Pinpoint the cell where the given text exists, returning its (x, y) midpoint coordinate. 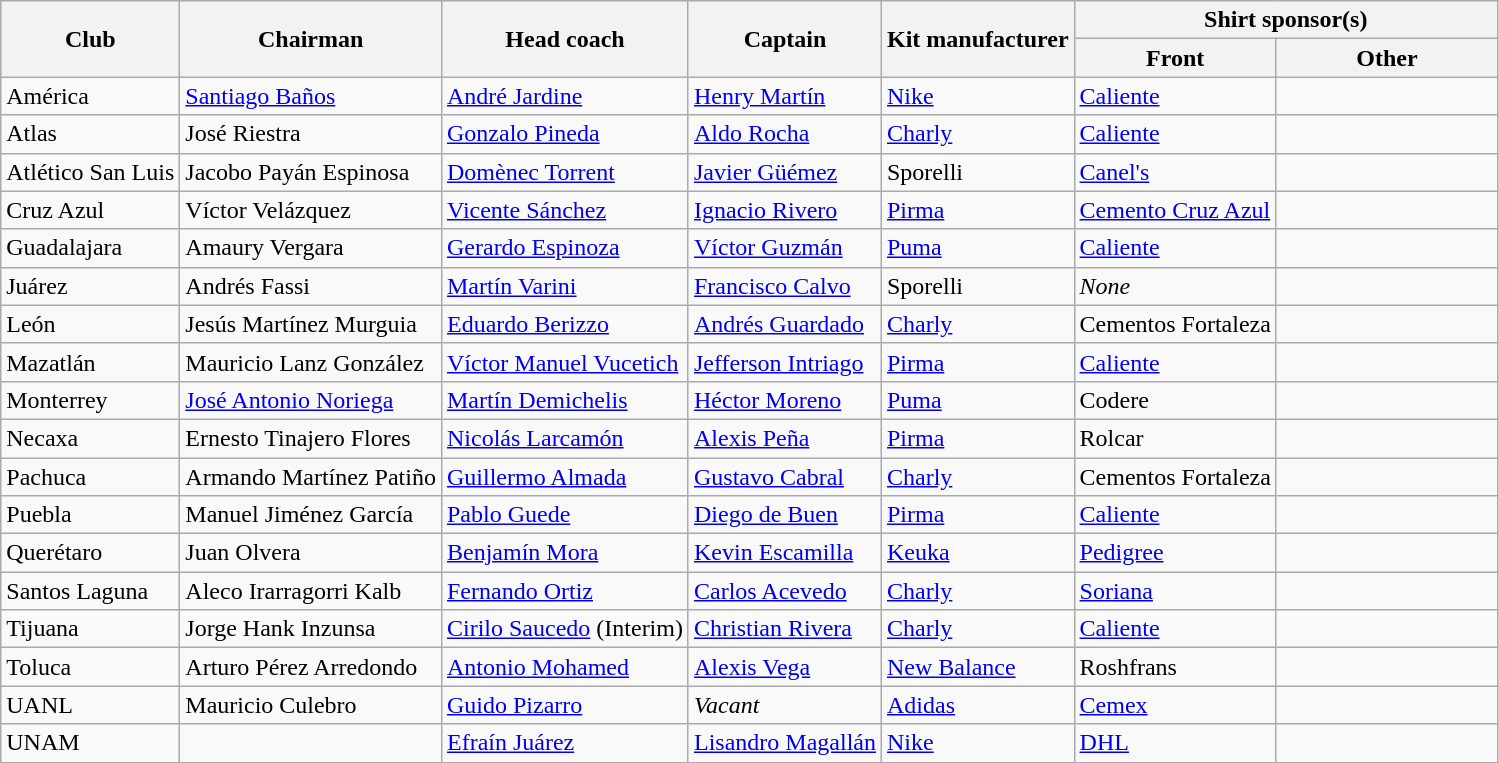
Cirilo Saucedo (Interim) (564, 629)
Carlos Acevedo (784, 591)
Atlas (90, 134)
Aleco Irarragorri Kalb (311, 591)
Codere (1175, 400)
Juan Olvera (311, 553)
Jefferson Intriago (784, 362)
Alexis Peña (784, 438)
Guillermo Almada (564, 477)
Arturo Pérez Arredondo (311, 667)
Lisandro Magallán (784, 743)
Amaury Vergara (311, 248)
Monterrey (90, 400)
Jacobo Payán Espinosa (311, 172)
DHL (1175, 743)
Christian Rivera (784, 629)
Kevin Escamilla (784, 553)
Roshfrans (1175, 667)
Javier Güémez (784, 172)
Pablo Guede (564, 515)
Domènec Torrent (564, 172)
Atlético San Luis (90, 172)
Shirt sponsor(s) (1286, 20)
Ernesto Tinajero Flores (311, 438)
León (90, 324)
Martín Varini (564, 286)
Mauricio Lanz González (311, 362)
Héctor Moreno (784, 400)
Club (90, 39)
André Jardine (564, 96)
Front (1175, 58)
Other (1386, 58)
Víctor Guzmán (784, 248)
Aldo Rocha (784, 134)
Querétaro (90, 553)
Manuel Jiménez García (311, 515)
Guadalajara (90, 248)
José Antonio Noriega (311, 400)
Gonzalo Pineda (564, 134)
Diego de Buen (784, 515)
Jorge Hank Inzunsa (311, 629)
Captain (784, 39)
Nicolás Larcamón (564, 438)
Mauricio Culebro (311, 705)
Armando Martínez Patiño (311, 477)
Efraín Juárez (564, 743)
América (90, 96)
Canel's (1175, 172)
Víctor Velázquez (311, 210)
Cemento Cruz Azul (1175, 210)
Chairman (311, 39)
Jesús Martínez Murguia (311, 324)
Martín Demichelis (564, 400)
Santos Laguna (90, 591)
Vicente Sánchez (564, 210)
Adidas (978, 705)
José Riestra (311, 134)
Vacant (784, 705)
Antonio Mohamed (564, 667)
Andrés Fassi (311, 286)
Tijuana (90, 629)
UANL (90, 705)
Guido Pizarro (564, 705)
Alexis Vega (784, 667)
Andrés Guardado (784, 324)
Juárez (90, 286)
Pachuca (90, 477)
Gustavo Cabral (784, 477)
Francisco Calvo (784, 286)
Puebla (90, 515)
Keuka (978, 553)
New Balance (978, 667)
Toluca (90, 667)
Henry Martín (784, 96)
None (1175, 286)
UNAM (90, 743)
Mazatlán (90, 362)
Soriana (1175, 591)
Kit manufacturer (978, 39)
Eduardo Berizzo (564, 324)
Rolcar (1175, 438)
Santiago Baños (311, 96)
Head coach (564, 39)
Fernando Ortiz (564, 591)
Víctor Manuel Vucetich (564, 362)
Cruz Azul (90, 210)
Benjamín Mora (564, 553)
Pedigree (1175, 553)
Gerardo Espinoza (564, 248)
Cemex (1175, 705)
Necaxa (90, 438)
Ignacio Rivero (784, 210)
